Return the (X, Y) coordinate for the center point of the cell that contains the specified text.  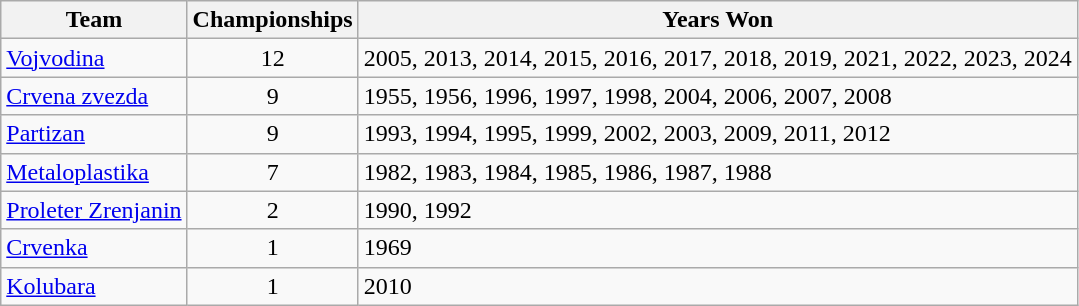
Metaloplastika (94, 172)
Team (94, 20)
12 (272, 58)
1955, 1956, 1996, 1997, 1998, 2004, 2006, 2007, 2008 (718, 96)
1990, 1992 (718, 210)
Kolubara (94, 286)
1969 (718, 248)
Championships (272, 20)
2 (272, 210)
Proleter Zrenjanin (94, 210)
Crvena zvezda (94, 96)
Partizan (94, 134)
2005, 2013, 2014, 2015, 2016, 2017, 2018, 2019, 2021, 2022, 2023, 2024 (718, 58)
1993, 1994, 1995, 1999, 2002, 2003, 2009, 2011, 2012 (718, 134)
7 (272, 172)
2010 (718, 286)
Years Won (718, 20)
1982, 1983, 1984, 1985, 1986, 1987, 1988 (718, 172)
Vojvodina (94, 58)
Crvenka (94, 248)
